Return [X, Y] of the center of cell containing provided text 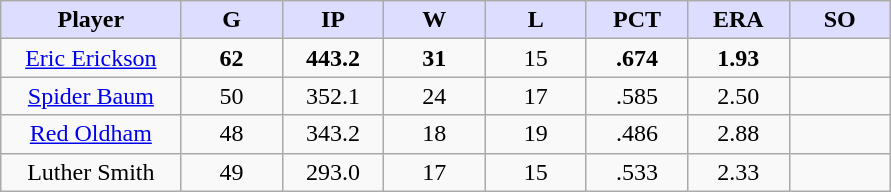
18 [434, 134]
.674 [636, 58]
IP [332, 20]
49 [232, 172]
SO [840, 20]
343.2 [332, 134]
293.0 [332, 172]
Eric Erickson [91, 58]
Luther Smith [91, 172]
PCT [636, 20]
.585 [636, 96]
ERA [738, 20]
1.93 [738, 58]
L [536, 20]
62 [232, 58]
19 [536, 134]
443.2 [332, 58]
Spider Baum [91, 96]
W [434, 20]
.533 [636, 172]
2.88 [738, 134]
48 [232, 134]
Red Oldham [91, 134]
24 [434, 96]
2.33 [738, 172]
2.50 [738, 96]
.486 [636, 134]
50 [232, 96]
352.1 [332, 96]
31 [434, 58]
Player [91, 20]
G [232, 20]
